Provide the [X, Y] coordinate of the cell's center where the given text is located.  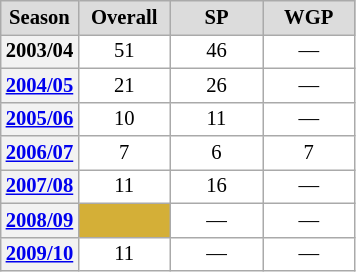
Season [40, 17]
2004/05 [40, 85]
2008/09 [40, 220]
21 [124, 85]
10 [124, 119]
2005/06 [40, 119]
WGP [309, 17]
46 [216, 51]
51 [124, 51]
26 [216, 85]
16 [216, 186]
2007/08 [40, 186]
2009/10 [40, 254]
6 [216, 153]
2006/07 [40, 153]
2003/04 [40, 51]
Overall [124, 17]
SP [216, 17]
